Scan for the cell matching the given text and deliver its [x, y] coordinate at center. 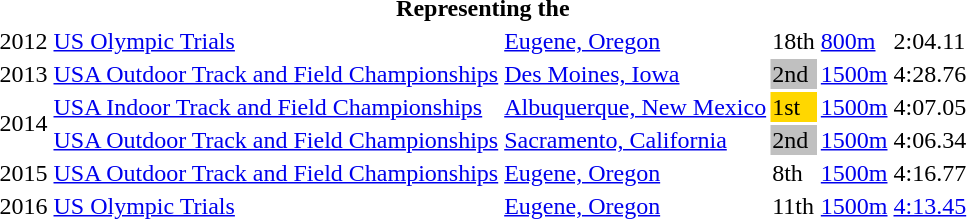
Des Moines, Iowa [636, 74]
1st [794, 107]
800m [854, 41]
US Olympic Trials [276, 41]
Sacramento, California [636, 140]
8th [794, 173]
Albuquerque, New Mexico [636, 107]
USA Indoor Track and Field Championships [276, 107]
18th [794, 41]
